For the text-containing cell, return its midpoint in (x, y) coordinate format. 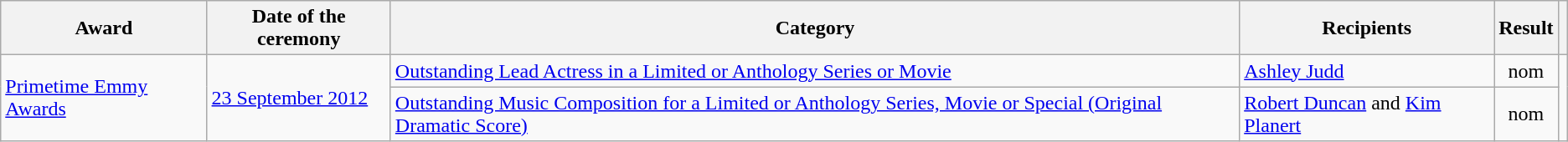
Date of the ceremony (298, 28)
Outstanding Music Composition for a Limited or Anthology Series, Movie or Special (Original Dramatic Score) (814, 114)
Category (814, 28)
Award (104, 28)
Outstanding Lead Actress in a Limited or Anthology Series or Movie (814, 71)
Robert Duncan and Kim Planert (1367, 114)
Recipients (1367, 28)
Result (1526, 28)
Ashley Judd (1367, 71)
23 September 2012 (298, 99)
Primetime Emmy Awards (104, 99)
